Return the [x, y] coordinate for the center point of the cell that contains the specified text.  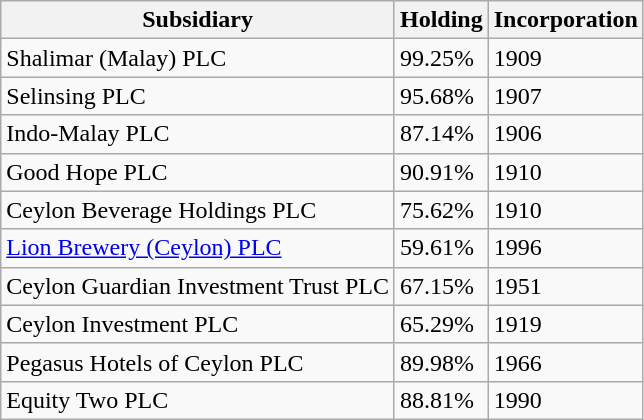
75.62% [441, 210]
67.15% [441, 286]
95.68% [441, 96]
1906 [566, 134]
1990 [566, 400]
1966 [566, 362]
1909 [566, 58]
Ceylon Beverage Holdings PLC [198, 210]
1907 [566, 96]
Ceylon Investment PLC [198, 324]
Good Hope PLC [198, 172]
87.14% [441, 134]
Indo-Malay PLC [198, 134]
65.29% [441, 324]
90.91% [441, 172]
99.25% [441, 58]
Pegasus Hotels of Ceylon PLC [198, 362]
59.61% [441, 248]
1996 [566, 248]
Shalimar (Malay) PLC [198, 58]
1951 [566, 286]
Selinsing PLC [198, 96]
89.98% [441, 362]
Holding [441, 20]
Subsidiary [198, 20]
Incorporation [566, 20]
1919 [566, 324]
88.81% [441, 400]
Ceylon Guardian Investment Trust PLC [198, 286]
Lion Brewery (Ceylon) PLC [198, 248]
Equity Two PLC [198, 400]
